For the text-containing cell, return its midpoint in [X, Y] coordinate format. 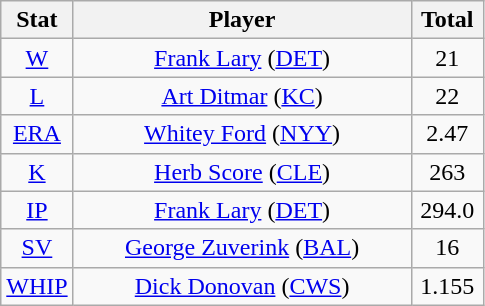
SV [37, 248]
WHIP [37, 286]
W [37, 58]
K [37, 172]
16 [447, 248]
294.0 [447, 210]
George Zuverink (BAL) [242, 248]
L [37, 96]
263 [447, 172]
Total [447, 20]
2.47 [447, 134]
21 [447, 58]
Herb Score (CLE) [242, 172]
Art Ditmar (KC) [242, 96]
IP [37, 210]
Dick Donovan (CWS) [242, 286]
ERA [37, 134]
Player [242, 20]
1.155 [447, 286]
22 [447, 96]
Whitey Ford (NYY) [242, 134]
Stat [37, 20]
